Return (X, Y) of the center of cell containing provided text 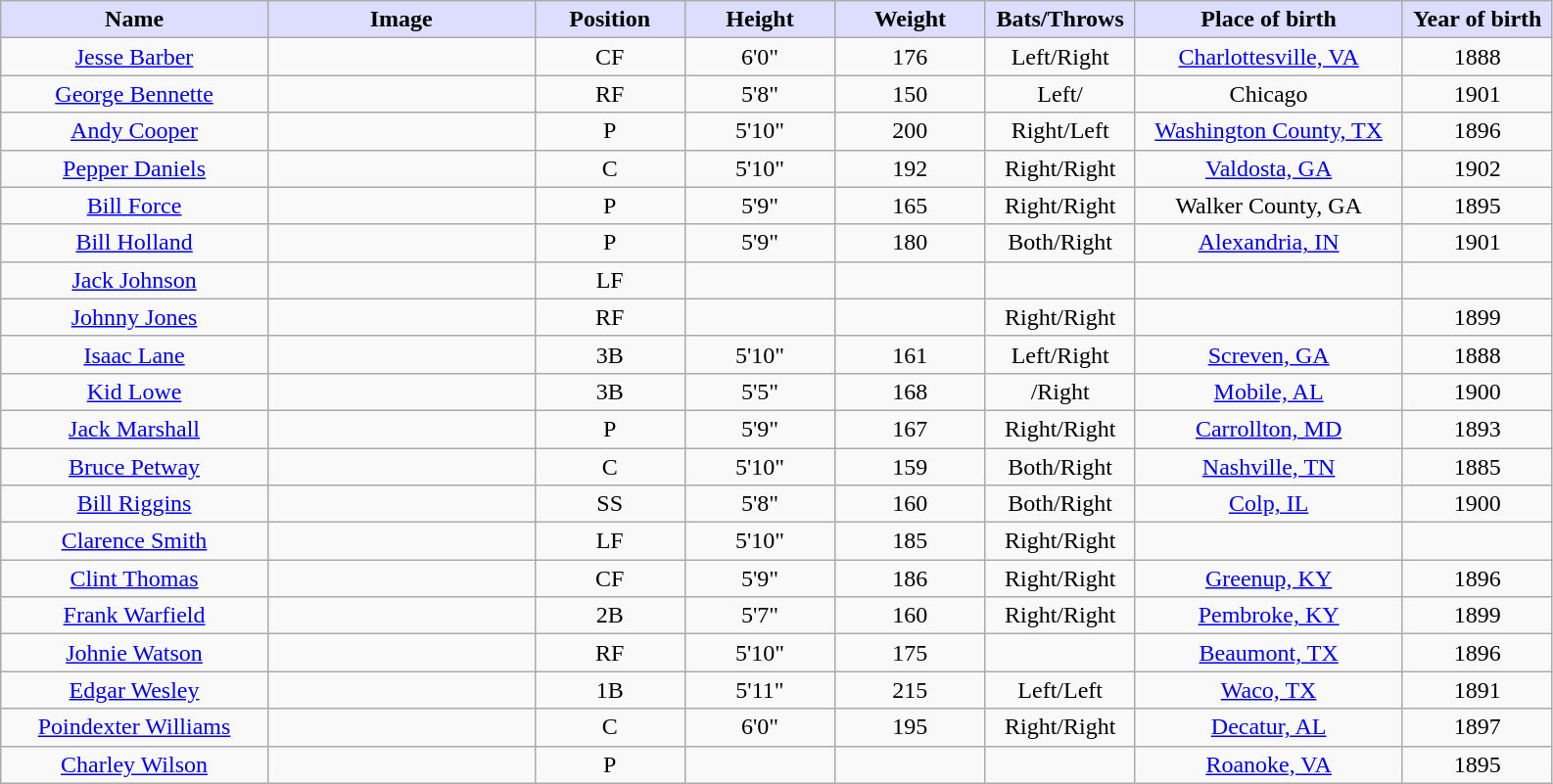
George Bennette (135, 94)
195 (911, 727)
Image (401, 20)
Right/Left (1059, 131)
159 (911, 467)
Bill Holland (135, 243)
Jesse Barber (135, 57)
165 (911, 206)
1885 (1477, 467)
Isaac Lane (135, 354)
Pepper Daniels (135, 168)
1897 (1477, 727)
Greenup, KY (1269, 578)
2B (609, 616)
Nashville, TN (1269, 467)
1891 (1477, 690)
Bats/Throws (1059, 20)
Andy Cooper (135, 131)
Name (135, 20)
Jack Johnson (135, 280)
Height (760, 20)
167 (911, 429)
Kid Lowe (135, 392)
Weight (911, 20)
5'7" (760, 616)
Edgar Wesley (135, 690)
Decatur, AL (1269, 727)
186 (911, 578)
Roanoke, VA (1269, 764)
Poindexter Williams (135, 727)
1902 (1477, 168)
Screven, GA (1269, 354)
Pembroke, KY (1269, 616)
Chicago (1269, 94)
Waco, TX (1269, 690)
Clint Thomas (135, 578)
200 (911, 131)
Charlottesville, VA (1269, 57)
Position (609, 20)
215 (911, 690)
5'11" (760, 690)
1893 (1477, 429)
175 (911, 653)
Left/ (1059, 94)
Johnny Jones (135, 317)
Clarence Smith (135, 541)
185 (911, 541)
Beaumont, TX (1269, 653)
Frank Warfield (135, 616)
192 (911, 168)
/Right (1059, 392)
Washington County, TX (1269, 131)
Bill Riggins (135, 504)
5'5" (760, 392)
180 (911, 243)
150 (911, 94)
1B (609, 690)
Charley Wilson (135, 764)
Jack Marshall (135, 429)
Johnie Watson (135, 653)
161 (911, 354)
Bill Force (135, 206)
Walker County, GA (1269, 206)
Place of birth (1269, 20)
Year of birth (1477, 20)
Left/Left (1059, 690)
Valdosta, GA (1269, 168)
Mobile, AL (1269, 392)
Colp, IL (1269, 504)
Carrollton, MD (1269, 429)
SS (609, 504)
168 (911, 392)
176 (911, 57)
Alexandria, IN (1269, 243)
Bruce Petway (135, 467)
